Search for the cell housing the specified text and yield its [x, y] center coordinate. 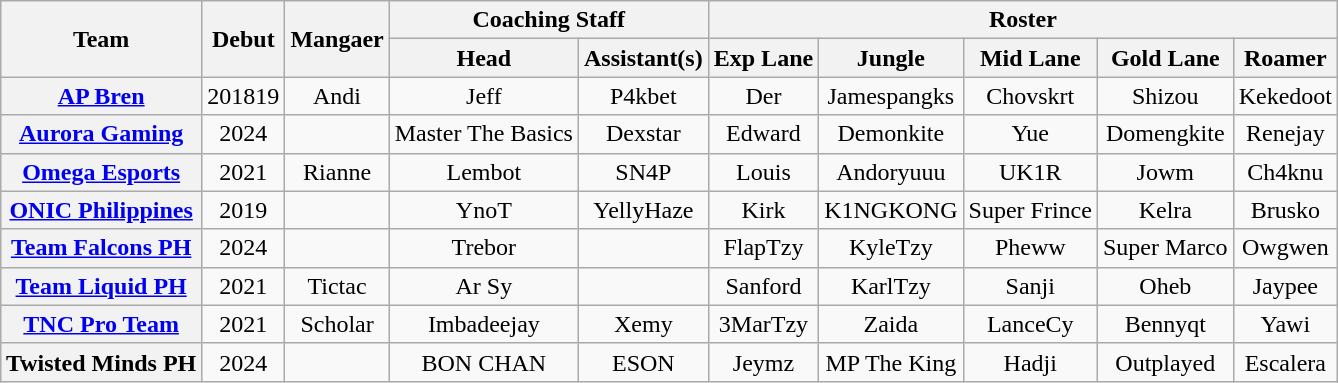
Debut [244, 39]
KyleTzy [891, 248]
Rianne [337, 172]
Roamer [1285, 58]
Sanford [763, 286]
Kekedoot [1285, 96]
Ar Sy [484, 286]
Andoryuuu [891, 172]
201819 [244, 96]
Kirk [763, 210]
Aurora Gaming [100, 134]
Shizou [1165, 96]
Mangaer [337, 39]
Coaching Staff [548, 20]
Ch4knu [1285, 172]
Master The Basics [484, 134]
2019 [244, 210]
Scholar [337, 324]
LanceCy [1030, 324]
Yawi [1285, 324]
Gold Lane [1165, 58]
AP Bren [100, 96]
Jeymz [763, 362]
ONIC Philippines [100, 210]
Super Marco [1165, 248]
Imbadeejay [484, 324]
Xemy [643, 324]
Brusko [1285, 210]
Mid Lane [1030, 58]
Yue [1030, 134]
Demonkite [891, 134]
YnoT [484, 210]
Exp Lane [763, 58]
Outplayed [1165, 362]
Der [763, 96]
Zaida [891, 324]
Louis [763, 172]
P4kbet [643, 96]
Jungle [891, 58]
Hadji [1030, 362]
Renejay [1285, 134]
Edward [763, 134]
Head [484, 58]
Team [100, 39]
Team Liquid PH [100, 286]
Assistant(s) [643, 58]
Lembot [484, 172]
Trebor [484, 248]
Jeff [484, 96]
K1NGKONG [891, 210]
Bennyqt [1165, 324]
Jaypee [1285, 286]
Roster [1022, 20]
Escalera [1285, 362]
Team Falcons PH [100, 248]
Twisted Minds PH [100, 362]
KarlTzy [891, 286]
Jowm [1165, 172]
YellyHaze [643, 210]
Jamespangks [891, 96]
FlapTzy [763, 248]
SN4P [643, 172]
BON CHAN [484, 362]
ESON [643, 362]
UK1R [1030, 172]
Super Frince [1030, 210]
3MarTzy [763, 324]
TNC Pro Team [100, 324]
MP The King [891, 362]
Kelra [1165, 210]
Owgwen [1285, 248]
Andi [337, 96]
Omega Esports [100, 172]
Chovskrt [1030, 96]
Tictac [337, 286]
Sanji [1030, 286]
Oheb [1165, 286]
Domengkite [1165, 134]
Dexstar [643, 134]
Pheww [1030, 248]
